Identify which cell holds the provided text, then report its (X, Y) central coordinate. 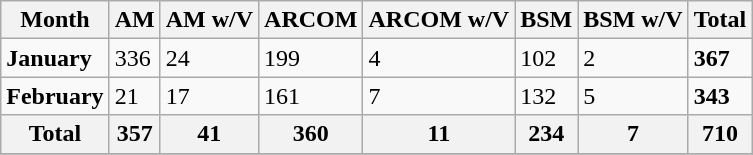
41 (209, 134)
710 (720, 134)
5 (633, 96)
11 (439, 134)
4 (439, 58)
199 (311, 58)
343 (720, 96)
January (55, 58)
360 (311, 134)
161 (311, 96)
AM w/V (209, 20)
21 (134, 96)
102 (546, 58)
336 (134, 58)
2 (633, 58)
ARCOM (311, 20)
AM (134, 20)
BSM (546, 20)
Month (55, 20)
234 (546, 134)
132 (546, 96)
17 (209, 96)
357 (134, 134)
ARCOM w/V (439, 20)
24 (209, 58)
BSM w/V (633, 20)
February (55, 96)
367 (720, 58)
